Pinpoint the cell where the given text exists, returning its [X, Y] midpoint coordinate. 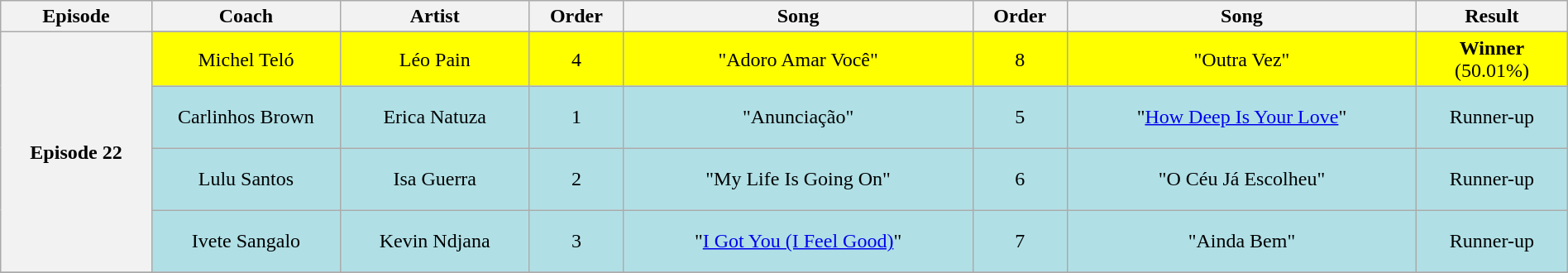
Léo Pain [435, 60]
Lulu Santos [246, 179]
"I Got You (I Feel Good)" [798, 242]
2 [576, 179]
6 [1020, 179]
"My Life Is Going On" [798, 179]
4 [576, 60]
"Adoro Amar Você" [798, 60]
Kevin Ndjana [435, 242]
1 [576, 117]
Isa Guerra [435, 179]
7 [1020, 242]
5 [1020, 117]
8 [1020, 60]
"Outra Vez" [1241, 60]
Episode 22 [76, 152]
Result [1492, 17]
Episode [76, 17]
Winner(50.01%) [1492, 60]
"Ainda Bem" [1241, 242]
Artist [435, 17]
3 [576, 242]
Ivete Sangalo [246, 242]
Michel Teló [246, 60]
Carlinhos Brown [246, 117]
"Anunciação" [798, 117]
Coach [246, 17]
Erica Natuza [435, 117]
"O Céu Já Escolheu" [1241, 179]
"How Deep Is Your Love" [1241, 117]
